Return the (X, Y) coordinate for the center point of the cell that contains the specified text.  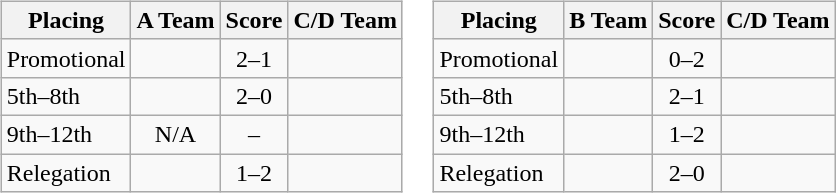
– (254, 134)
A Team (176, 20)
B Team (608, 20)
0–2 (687, 58)
N/A (176, 134)
